Provide the (x, y) coordinate of the cell's center where the given text is located.  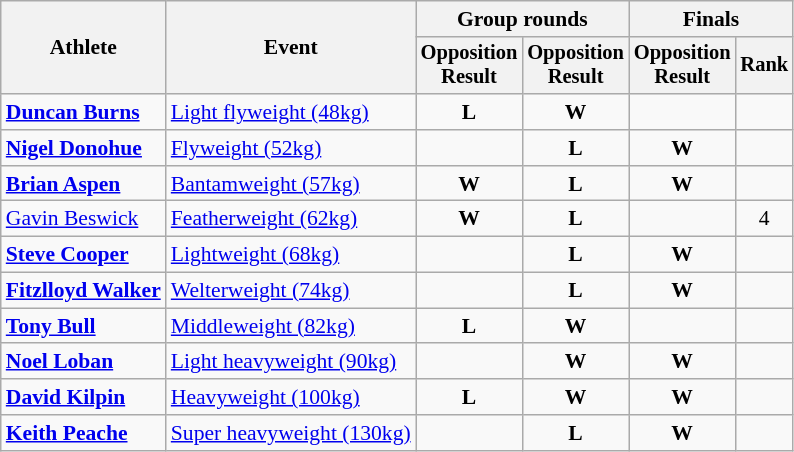
David Kilpin (84, 397)
Brian Aspen (84, 184)
Super heavyweight (130kg) (291, 433)
Group rounds (522, 19)
Flyweight (52kg) (291, 148)
Lightweight (68kg) (291, 255)
Heavyweight (100kg) (291, 397)
Athlete (84, 48)
Nigel Donohue (84, 148)
Noel Loban (84, 362)
Tony Bull (84, 326)
Bantamweight (57kg) (291, 184)
Light flyweight (48kg) (291, 112)
Middleweight (82kg) (291, 326)
Event (291, 48)
Duncan Burns (84, 112)
4 (764, 219)
Keith Peache (84, 433)
Finals (711, 19)
Gavin Beswick (84, 219)
Fitzlloyd Walker (84, 291)
Light heavyweight (90kg) (291, 362)
Welterweight (74kg) (291, 291)
Featherweight (62kg) (291, 219)
Steve Cooper (84, 255)
Rank (764, 66)
